Return [x, y] of the center of cell containing provided text 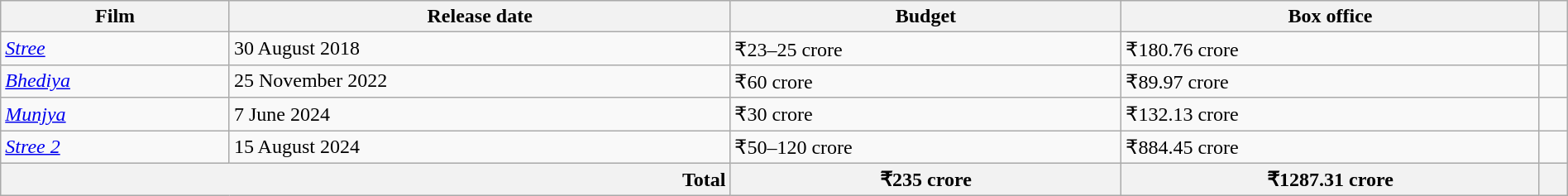
7 June 2024 [480, 114]
₹89.97 crore [1330, 81]
Release date [480, 17]
₹132.13 crore [1330, 114]
₹23–25 crore [926, 49]
₹30 crore [926, 114]
₹1287.31 crore [1330, 179]
₹180.76 crore [1330, 49]
Munjya [116, 114]
Total [366, 179]
Bhediya [116, 81]
25 November 2022 [480, 81]
Film [116, 17]
₹884.45 crore [1330, 147]
30 August 2018 [480, 49]
Box office [1330, 17]
15 August 2024 [480, 147]
Stree 2 [116, 147]
₹50–120 crore [926, 147]
Stree [116, 49]
₹235 crore [926, 179]
Budget [926, 17]
₹60 crore [926, 81]
